Locate the cell with the specified text and output its (x, y) center coordinate. 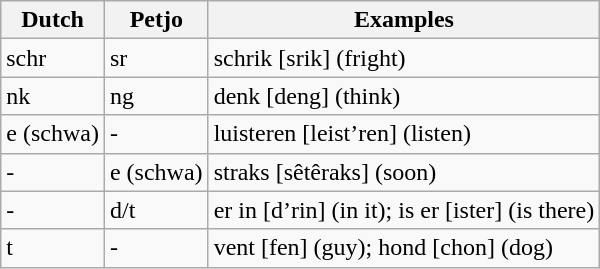
nk (53, 96)
denk [deng] (think) (404, 96)
straks [sêtêraks] (soon) (404, 172)
luisteren [leist’ren] (listen) (404, 134)
Examples (404, 20)
schrik [srik] (fright) (404, 58)
d/t (156, 210)
Petjo (156, 20)
sr (156, 58)
ng (156, 96)
Dutch (53, 20)
vent [fen] (guy); hond [chon] (dog) (404, 248)
er in [d’rin] (in it); is er [ister] (is there) (404, 210)
t (53, 248)
schr (53, 58)
